Identify which cell holds the provided text, then report its [X, Y] central coordinate. 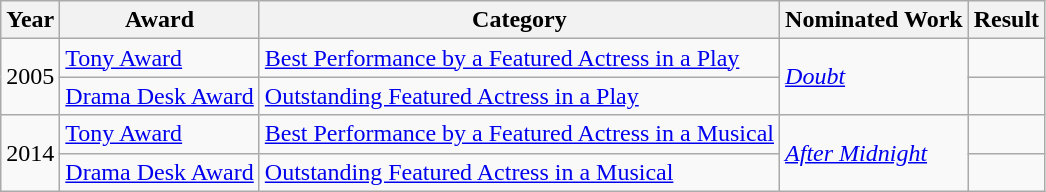
Nominated Work [874, 20]
Award [160, 20]
2014 [30, 153]
Best Performance by a Featured Actress in a Play [519, 58]
Year [30, 20]
Outstanding Featured Actress in a Play [519, 96]
Category [519, 20]
After Midnight [874, 153]
Outstanding Featured Actress in a Musical [519, 172]
Result [1006, 20]
Best Performance by a Featured Actress in a Musical [519, 134]
2005 [30, 77]
Doubt [874, 77]
